Search for the cell housing the specified text and yield its (X, Y) center coordinate. 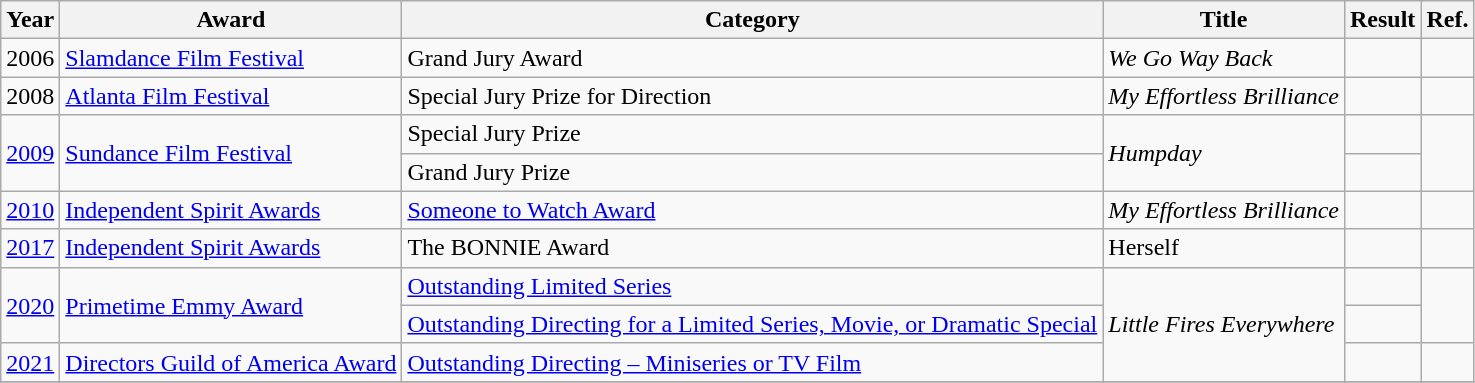
Sundance Film Festival (231, 153)
Little Fires Everywhere (1224, 324)
Someone to Watch Award (752, 210)
Humpday (1224, 153)
Year (30, 20)
Outstanding Limited Series (752, 286)
2006 (30, 58)
We Go Way Back (1224, 58)
Grand Jury Award (752, 58)
Grand Jury Prize (752, 172)
Special Jury Prize (752, 134)
2010 (30, 210)
2008 (30, 96)
Result (1382, 20)
The BONNIE Award (752, 248)
Outstanding Directing for a Limited Series, Movie, or Dramatic Special (752, 324)
Directors Guild of America Award (231, 362)
Ref. (1448, 20)
2020 (30, 305)
Atlanta Film Festival (231, 96)
2021 (30, 362)
Title (1224, 20)
Award (231, 20)
2017 (30, 248)
Category (752, 20)
Special Jury Prize for Direction (752, 96)
2009 (30, 153)
Outstanding Directing – Miniseries or TV Film (752, 362)
Slamdance Film Festival (231, 58)
Herself (1224, 248)
Primetime Emmy Award (231, 305)
